From the cell containing the given text, extract its center point as [X, Y] coordinate. 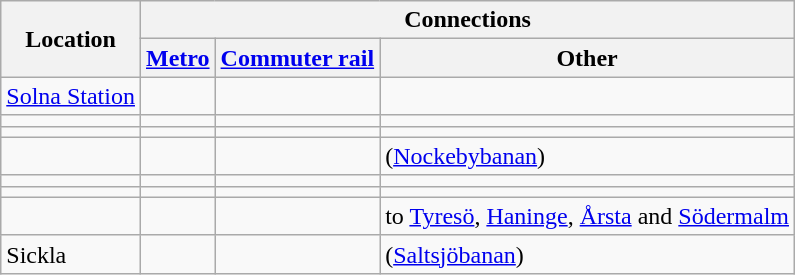
Commuter rail [298, 58]
(Nockebybanan) [588, 156]
Other [588, 58]
Solna Station [71, 96]
to Tyresö, Haninge, Årsta and Södermalm [588, 216]
Location [71, 39]
Connections [467, 20]
Metro [178, 58]
(Saltsjöbanan) [588, 254]
Sickla [71, 254]
